Provide the [X, Y] coordinate of the cell's center where the given text is located.  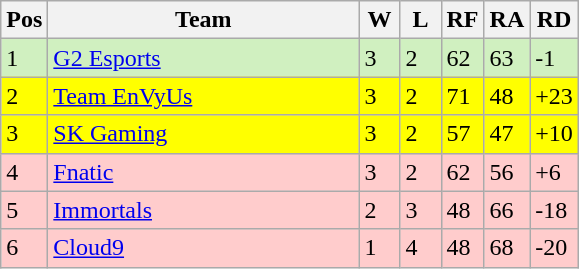
Pos [24, 20]
-20 [554, 248]
6 [24, 248]
Cloud9 [204, 248]
+10 [554, 134]
Team [204, 20]
RD [554, 20]
L [420, 20]
G2 Esports [204, 58]
+23 [554, 96]
56 [507, 172]
Fnatic [204, 172]
-1 [554, 58]
68 [507, 248]
RA [507, 20]
+6 [554, 172]
RF [462, 20]
Immortals [204, 210]
71 [462, 96]
47 [507, 134]
Team EnVyUs [204, 96]
SK Gaming [204, 134]
W [380, 20]
5 [24, 210]
-18 [554, 210]
63 [507, 58]
57 [462, 134]
66 [507, 210]
